Find where the given text appears and provide that cell's center as (x, y) coordinate. 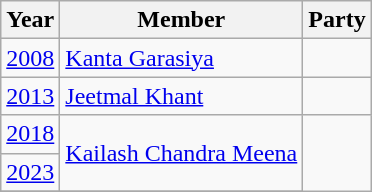
Jeetmal Khant (182, 96)
2013 (30, 96)
Kailash Chandra Meena (182, 153)
2008 (30, 58)
Year (30, 20)
Kanta Garasiya (182, 58)
2023 (30, 172)
2018 (30, 134)
Party (337, 20)
Member (182, 20)
